Return (x, y) of the center of cell containing provided text 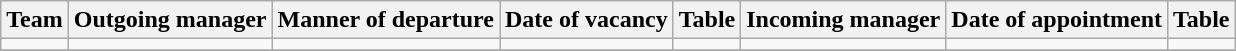
Outgoing manager (170, 20)
Incoming manager (844, 20)
Date of vacancy (587, 20)
Date of appointment (1057, 20)
Manner of departure (386, 20)
Team (35, 20)
